Scan for the cell matching the given text and deliver its (x, y) coordinate at center. 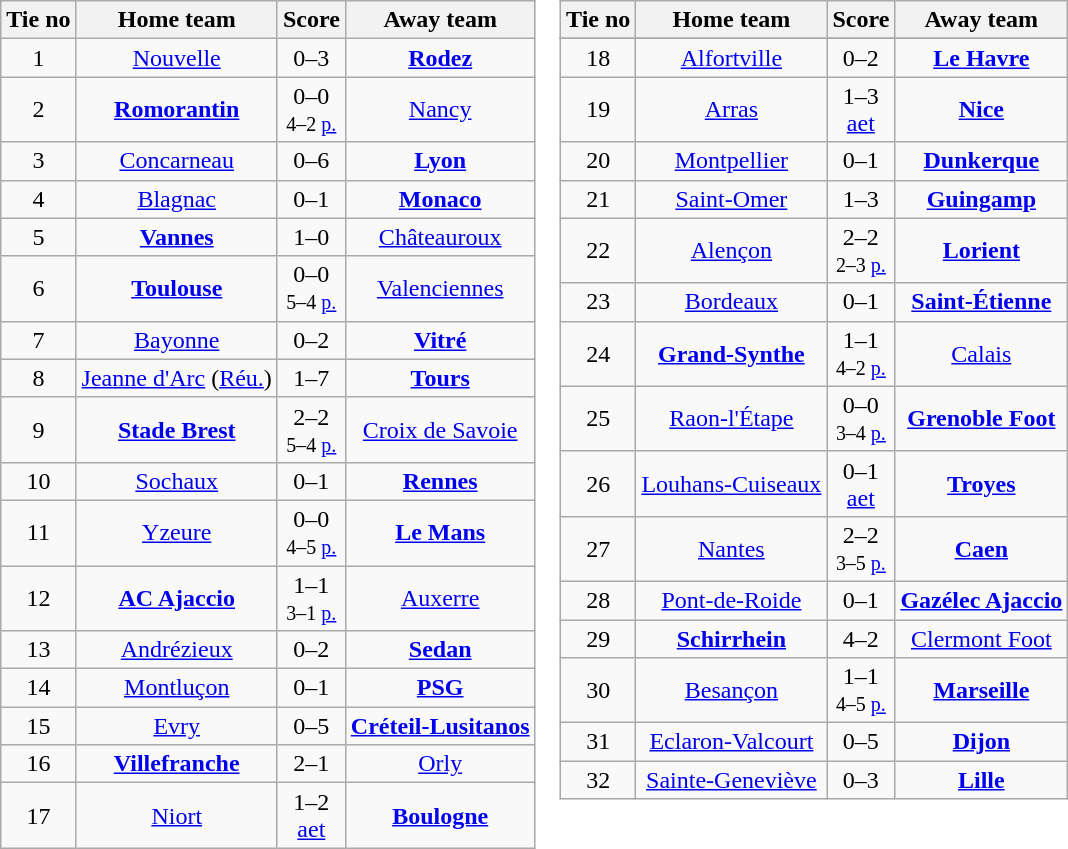
Sedan (440, 650)
Romorantin (176, 110)
Calais (982, 354)
13 (38, 650)
Le Havre (982, 58)
Auxerre (440, 598)
0–03–4 p. (861, 418)
Arras (732, 110)
Stade Brest (176, 430)
PSG (440, 688)
1–3aet (861, 110)
3 (38, 161)
18 (598, 58)
12 (38, 598)
19 (598, 110)
1–13–1 p. (311, 598)
Troyes (982, 484)
Bordeaux (732, 302)
Vitré (440, 340)
Dijon (982, 742)
Tours (440, 378)
Montpellier (732, 161)
Alençon (732, 250)
Sochaux (176, 481)
Lorient (982, 250)
Villefranche (176, 764)
23 (598, 302)
Blagnac (176, 199)
Grenoble Foot (982, 418)
1–7 (311, 378)
Marseille (982, 690)
Boulogne (440, 816)
2–23–5 p. (861, 548)
Jeanne d'Arc (Réu.) (176, 378)
Eclaron-Valcourt (732, 742)
Saint-Étienne (982, 302)
7 (38, 340)
15 (38, 726)
2 (38, 110)
Evry (176, 726)
5 (38, 237)
0–05–4 p. (311, 288)
Monaco (440, 199)
24 (598, 354)
1–3 (861, 199)
14 (38, 688)
Dunkerque (982, 161)
16 (38, 764)
20 (598, 161)
Pont-de-Roide (732, 600)
17 (38, 816)
Caen (982, 548)
1–0 (311, 237)
0–6 (311, 161)
26 (598, 484)
Andrézieux (176, 650)
Louhans-Cuiseaux (732, 484)
28 (598, 600)
2–22–3 p. (861, 250)
29 (598, 639)
Valenciennes (440, 288)
10 (38, 481)
2–25–4 p. (311, 430)
Rodez (440, 58)
Nice (982, 110)
Nouvelle (176, 58)
0–1aet (861, 484)
6 (38, 288)
0–04–2 p. (311, 110)
Orly (440, 764)
Lille (982, 780)
Saint-Omer (732, 199)
1 (38, 58)
Châteauroux (440, 237)
Clermont Foot (982, 639)
27 (598, 548)
4 (38, 199)
Niort (176, 816)
1–14–2 p. (861, 354)
30 (598, 690)
Vannes (176, 237)
0–04–5 p. (311, 532)
Lyon (440, 161)
Gazélec Ajaccio (982, 600)
4–2 (861, 639)
2–1 (311, 764)
Toulouse (176, 288)
1–2aet (311, 816)
Créteil-Lusitanos (440, 726)
22 (598, 250)
Alfortville (732, 58)
Guingamp (982, 199)
Croix de Savoie (440, 430)
Grand-Synthe (732, 354)
1–14–5 p. (861, 690)
21 (598, 199)
Bayonne (176, 340)
25 (598, 418)
AC Ajaccio (176, 598)
11 (38, 532)
31 (598, 742)
Nantes (732, 548)
32 (598, 780)
Schirrhein (732, 639)
Montluçon (176, 688)
9 (38, 430)
Besançon (732, 690)
Le Mans (440, 532)
Raon-l'Étape (732, 418)
8 (38, 378)
Rennes (440, 481)
Yzeure (176, 532)
Nancy (440, 110)
Sainte-Geneviève (732, 780)
Concarneau (176, 161)
